Capture the cell that displays the provided text and extract its [x, y] central coordinate. 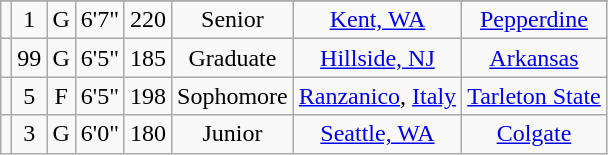
Hillside, NJ [377, 58]
Tarleton State [534, 96]
185 [148, 58]
180 [148, 134]
Sophomore [233, 96]
Arkansas [534, 58]
F [61, 96]
1 [30, 20]
Kent, WA [377, 20]
6'0" [100, 134]
220 [148, 20]
Ranzanico, Italy [377, 96]
198 [148, 96]
Senior [233, 20]
Junior [233, 134]
5 [30, 96]
Graduate [233, 58]
99 [30, 58]
Colgate [534, 134]
3 [30, 134]
6'7" [100, 20]
Seattle, WA [377, 134]
Pepperdine [534, 20]
